Output the (X, Y) coordinate of the center of the cell containing the given text.  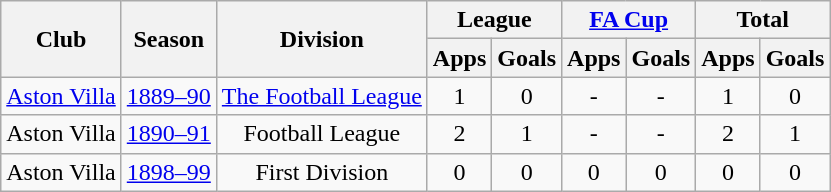
1890–91 (168, 134)
Division (322, 39)
Club (62, 39)
League (494, 20)
Football League (322, 134)
First Division (322, 172)
Total (763, 20)
1889–90 (168, 96)
Season (168, 39)
The Football League (322, 96)
1898–99 (168, 172)
FA Cup (629, 20)
